Output the (x, y) coordinate of the center of the cell containing the given text.  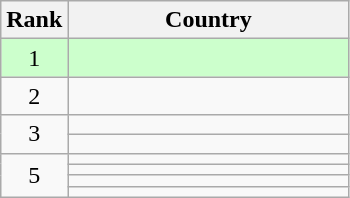
5 (34, 175)
3 (34, 134)
2 (34, 96)
Rank (34, 20)
Country (208, 20)
1 (34, 58)
